Provide the [X, Y] coordinate of the cell's center where the given text is located.  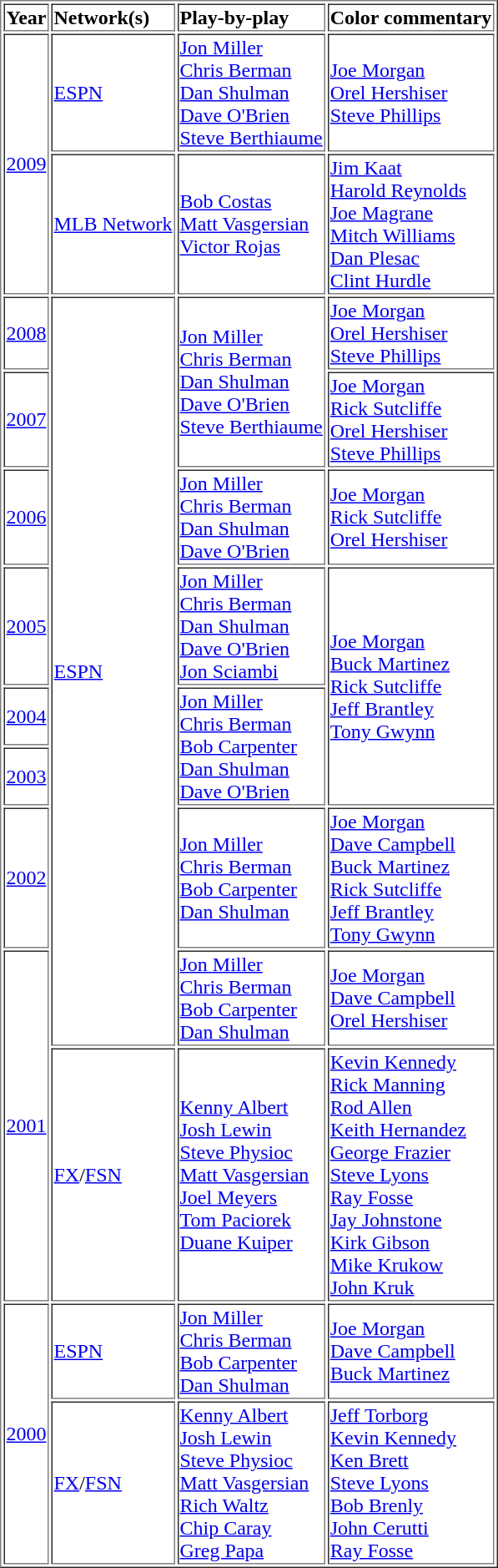
Kevin KennedyRick ManningRod AllenKeith HernandezGeorge FrazierSteve LyonsRay FosseJay JohnstoneKirk GibsonMike KrukowJohn Kruk [411, 1176]
2005 [26, 626]
Year [26, 17]
Jon MillerChris BermanDan ShulmanDave O'Brien [250, 517]
Jim KaatHarold ReynoldsJoe MagraneMitch WilliamsDan PlesacClint Hurdle [411, 224]
2007 [26, 420]
Kenny AlbertJosh LewinSteve PhysiocMatt VasgersianJoel MeyersTom PaciorekDuane Kuiper [250, 1176]
2008 [26, 334]
2003 [26, 776]
2002 [26, 878]
Jeff TorborgKevin KennedyKen BrettSteve LyonsBob BrenlyJohn CeruttiRay Fosse [411, 1483]
Joe MorganDave CampbellBuck MartinezRick SutcliffeJeff BrantleyTony Gwynn [411, 878]
Jon MillerChris BermanBob CarpenterDan ShulmanDave O'Brien [250, 746]
Kenny AlbertJosh LewinSteve PhysiocMatt VasgersianRich WaltzChip CarayGreg Papa [250, 1483]
Joe MorganDave CampbellBuck Martinez [411, 1352]
Joe MorganRick SutcliffeOrel Hershiser [411, 517]
2006 [26, 517]
Color commentary [411, 17]
Joe MorganBuck MartinezRick SutcliffeJeff BrantleyTony Gwynn [411, 686]
Joe MorganRick SutcliffeOrel HershiserSteve Phillips [411, 420]
Play-by-play [250, 17]
Jon MillerChris BermanDan ShulmanDave O'BrienJon Sciambi [250, 626]
MLB Network [113, 224]
Joe MorganDave CampbellOrel Hershiser [411, 998]
2000 [26, 1434]
2001 [26, 1125]
Network(s) [113, 17]
Bob CostasMatt VasgersianVictor Rojas [250, 224]
2004 [26, 716]
2009 [26, 164]
